Provide the (X, Y) coordinate of the cell's center where the given text is located.  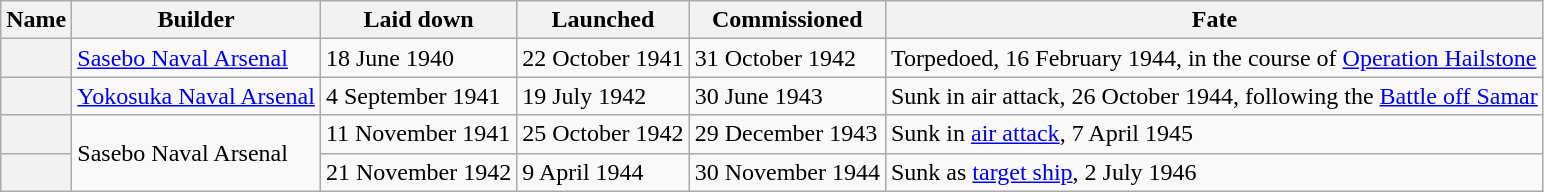
Laid down (418, 20)
21 November 1942 (418, 172)
25 October 1942 (603, 134)
29 December 1943 (787, 134)
4 September 1941 (418, 96)
Name (36, 20)
Sunk in air attack, 7 April 1945 (1214, 134)
31 October 1942 (787, 58)
Sunk in air attack, 26 October 1944, following the Battle off Samar (1214, 96)
Torpedoed, 16 February 1944, in the course of Operation Hailstone (1214, 58)
30 November 1944 (787, 172)
Sunk as target ship, 2 July 1946 (1214, 172)
Builder (196, 20)
11 November 1941 (418, 134)
Launched (603, 20)
9 April 1944 (603, 172)
18 June 1940 (418, 58)
22 October 1941 (603, 58)
19 July 1942 (603, 96)
Commissioned (787, 20)
30 June 1943 (787, 96)
Fate (1214, 20)
Yokosuka Naval Arsenal (196, 96)
